Pinpoint the cell where the given text exists, returning its [X, Y] midpoint coordinate. 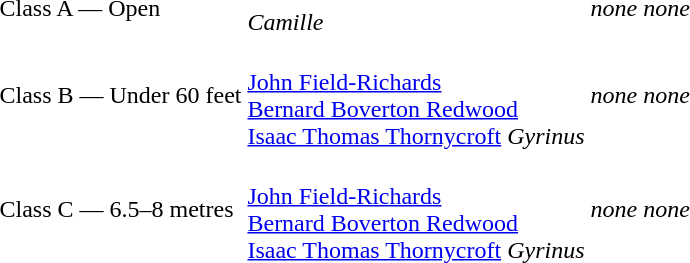
John Field-RichardsBernard Boverton RedwoodIsaac Thomas Thornycroft Gyrinus [416, 96]
none [614, 96]
